From the cell containing the given text, extract its center point as (X, Y) coordinate. 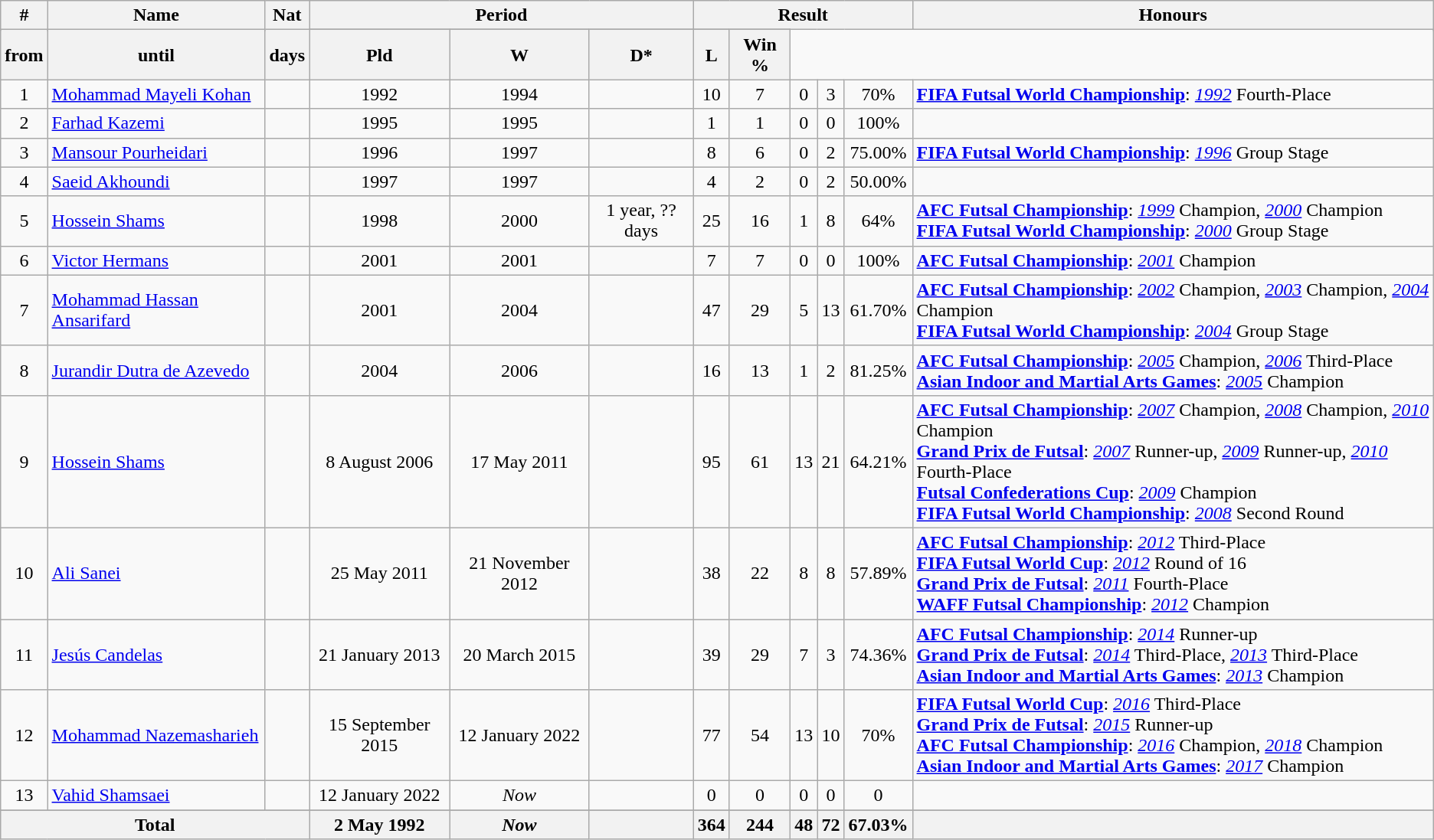
2000 (519, 221)
Mohammad Hassan Ansarifard (156, 310)
Farhad Kazemi (156, 123)
Victor Hermans (156, 260)
15 September 2015 (380, 735)
1992 (380, 94)
2 May 1992 (380, 825)
Mansour Pourheidari (156, 152)
38 (711, 573)
AFC Futsal Championship: 2005 Champion, 2006 Third-Place Asian Indoor and Martial Arts Games: 2005 Champion (1173, 371)
50.00% (878, 181)
54 (760, 735)
1996 (380, 152)
1994 (519, 94)
48 (804, 825)
22 (760, 573)
FIFA Futsal World Championship: 1996 Group Stage (1173, 152)
Honours (1173, 15)
75.00% (878, 152)
21 (830, 461)
Ali Sanei (156, 573)
Mohammad Mayeli Kohan (156, 94)
days (287, 55)
64% (878, 221)
57.89% (878, 573)
8 August 2006 (380, 461)
L (711, 55)
9 (25, 461)
77 (711, 735)
61.70% (878, 310)
81.25% (878, 371)
Saeid Akhoundi (156, 181)
Nat (287, 15)
until (156, 55)
39 (711, 654)
47 (711, 310)
Mohammad Nazemasharieh (156, 735)
95 (711, 461)
# (25, 15)
Total (155, 825)
21 January 2013 (380, 654)
72 (830, 825)
Vahid Shamsaei (156, 796)
Period (502, 15)
Jurandir Dutra de Azevedo (156, 371)
Name (156, 15)
244 (760, 825)
25 (711, 221)
Pld (380, 55)
D* (641, 55)
17 May 2011 (519, 461)
67.03% (878, 825)
20 March 2015 (519, 654)
FIFA Futsal World Championship: 1992 Fourth-Place (1173, 94)
Result (803, 15)
64.21% (878, 461)
AFC Futsal Championship: 1999 Champion, 2000 Champion FIFA Futsal World Championship: 2000 Group Stage (1173, 221)
W (519, 55)
Jesús Candelas (156, 654)
25 May 2011 (380, 573)
11 (25, 654)
364 (711, 825)
Win % (760, 55)
AFC Futsal Championship: 2002 Champion, 2003 Champion, 2004 Champion FIFA Futsal World Championship: 2004 Group Stage (1173, 310)
61 (760, 461)
2006 (519, 371)
74.36% (878, 654)
21 November 2012 (519, 573)
AFC Futsal Championship: 2014 Runner-up Grand Prix de Futsal: 2014 Third-Place, 2013 Third-Place Asian Indoor and Martial Arts Games: 2013 Champion (1173, 654)
AFC Futsal Championship: 2001 Champion (1173, 260)
from (25, 55)
12 (25, 735)
1 year, ?? days (641, 221)
1998 (380, 221)
